Locate the cell with the specified text and output its (x, y) center coordinate. 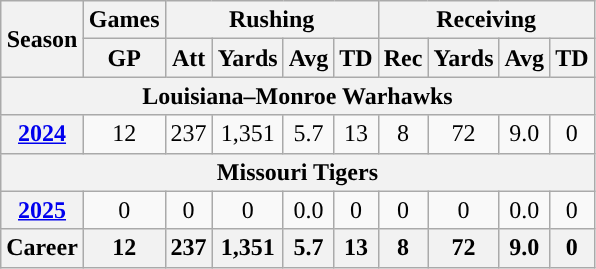
Missouri Tigers (298, 172)
Att (188, 58)
Receiving (486, 20)
Games (124, 20)
Career (42, 248)
2024 (42, 134)
Season (42, 39)
GP (124, 58)
Rec (403, 58)
2025 (42, 210)
Louisiana–Monroe Warhawks (298, 96)
Rushing (272, 20)
